Identify which cell holds the provided text, then report its [X, Y] central coordinate. 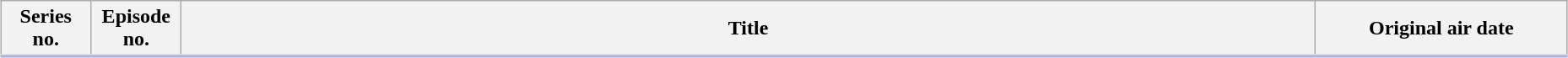
Title [748, 29]
Episode no. [137, 29]
Original air date [1441, 29]
Series no. [46, 29]
